Find where the given text appears and provide that cell's center as (X, Y) coordinate. 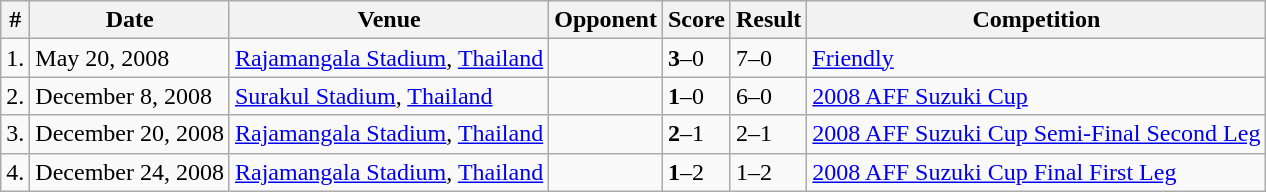
December 8, 2008 (130, 96)
May 20, 2008 (130, 58)
Friendly (1036, 58)
Surakul Stadium, Thailand (388, 96)
2008 AFF Suzuki Cup Final First Leg (1036, 172)
4. (16, 172)
3–0 (696, 58)
Opponent (606, 20)
1–0 (696, 96)
6–0 (768, 96)
Result (768, 20)
1. (16, 58)
December 20, 2008 (130, 134)
Venue (388, 20)
Date (130, 20)
# (16, 20)
Score (696, 20)
2008 AFF Suzuki Cup Semi-Final Second Leg (1036, 134)
December 24, 2008 (130, 172)
2008 AFF Suzuki Cup (1036, 96)
Competition (1036, 20)
7–0 (768, 58)
3. (16, 134)
2. (16, 96)
